Return the [x, y] coordinate for the center point of the cell that contains the specified text.  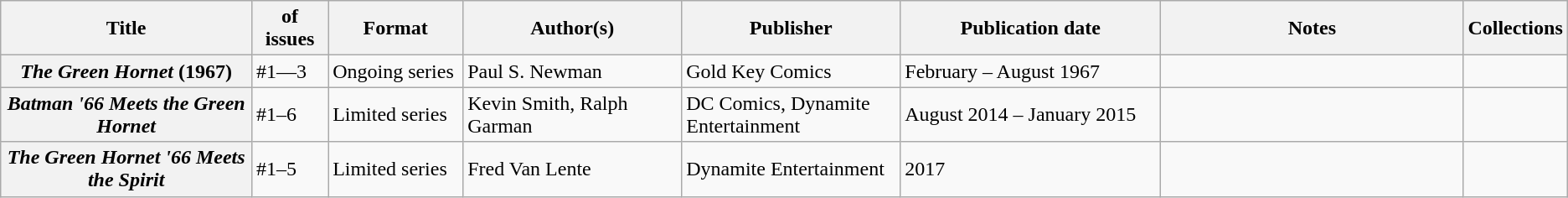
Publisher [791, 29]
August 2014 – January 2015 [1030, 114]
Gold Key Comics [791, 71]
2017 [1030, 169]
The Green Hornet (1967) [126, 71]
February – August 1967 [1030, 71]
#1–5 [290, 169]
Format [395, 29]
The Green Hornet '66 Meets the Spirit [126, 169]
DC Comics, Dynamite Entertainment [791, 114]
#1—3 [290, 71]
Dynamite Entertainment [791, 169]
#1–6 [290, 114]
Publication date [1030, 29]
Fred Van Lente [573, 169]
Ongoing series [395, 71]
of issues [290, 29]
Title [126, 29]
Kevin Smith, Ralph Garman [573, 114]
Notes [1312, 29]
Paul S. Newman [573, 71]
Collections [1515, 29]
Batman '66 Meets the Green Hornet [126, 114]
Author(s) [573, 29]
